Capture the cell that displays the provided text and extract its [X, Y] central coordinate. 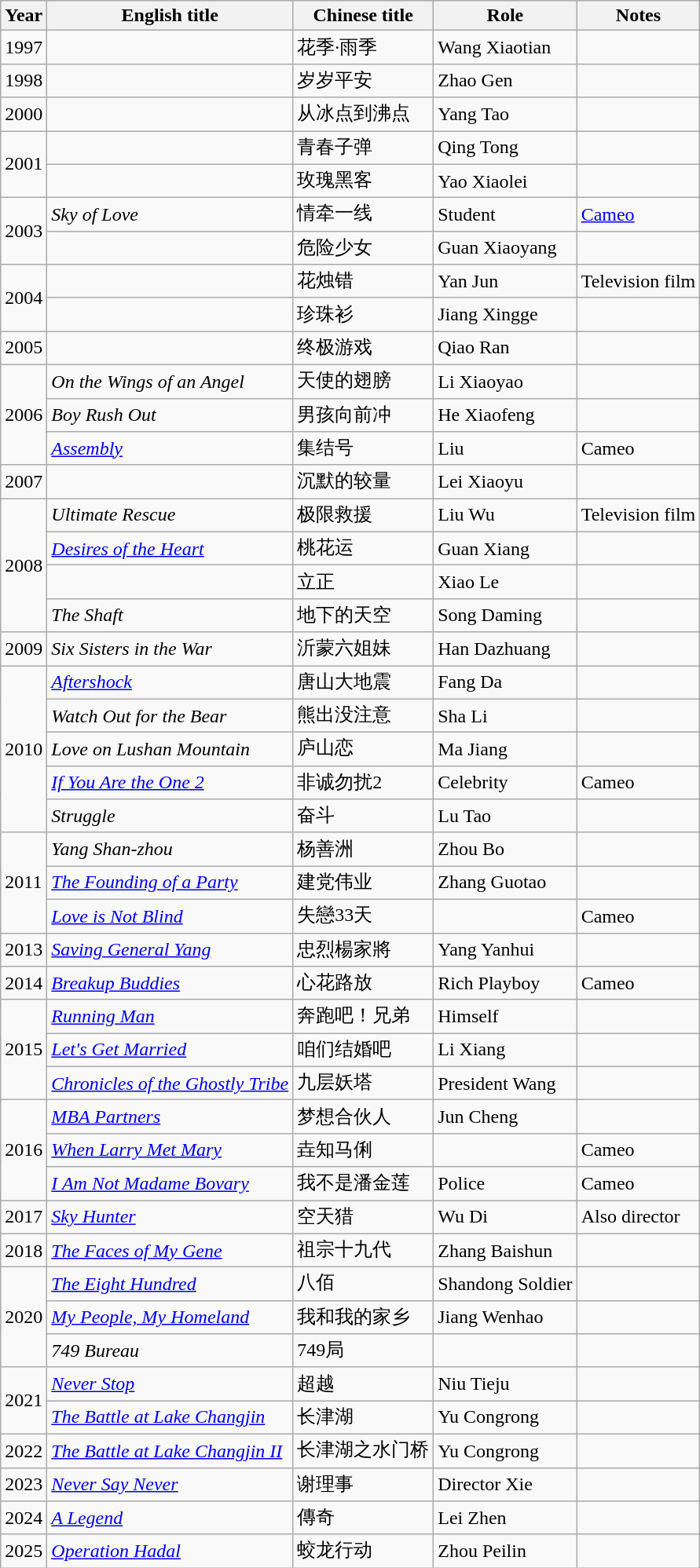
Never Stop [170, 1383]
Li Xiaoyao [505, 382]
八佰 [363, 1285]
奋斗 [363, 817]
When Larry Met Mary [170, 1150]
Also director [638, 1217]
Boy Rush Out [170, 415]
Six Sisters in the War [170, 649]
Year [24, 16]
2016 [24, 1150]
天使的翅膀 [363, 382]
MBA Partners [170, 1117]
Director Xie [505, 1484]
Lei Xiaoyu [505, 482]
Aftershock [170, 683]
2001 [24, 163]
2008 [24, 565]
Yang Yanhui [505, 950]
失戀33天 [363, 916]
男孩向前冲 [363, 415]
2007 [24, 482]
情牵一线 [363, 215]
Lu Tao [505, 817]
梦想合伙人 [363, 1117]
我不是潘金莲 [363, 1184]
2013 [24, 950]
A Legend [170, 1519]
咱们结婚吧 [363, 1051]
Zhang Baishun [505, 1250]
1997 [24, 47]
Operation Hadal [170, 1552]
Running Man [170, 1016]
Desires of the Heart [170, 548]
危险少女 [363, 248]
傳奇 [363, 1519]
Role [505, 16]
Watch Out for the Bear [170, 716]
Chronicles of the Ghostly Tribe [170, 1084]
On the Wings of an Angel [170, 382]
超越 [363, 1383]
Himself [505, 1016]
The Founding of a Party [170, 883]
Wu Di [505, 1217]
沂蒙六姐妹 [363, 649]
Li Xiang [505, 1051]
心花路放 [363, 983]
非诚勿扰2 [363, 782]
2020 [24, 1318]
The Battle at Lake Changjin [170, 1418]
President Wang [505, 1084]
Lei Zhen [505, 1519]
Breakup Buddies [170, 983]
珍珠衫 [363, 314]
Sky of Love [170, 215]
2009 [24, 649]
The Faces of My Gene [170, 1250]
Assembly [170, 449]
玫瑰黑客 [363, 181]
Chinese title [363, 16]
祖宗十九代 [363, 1250]
2003 [24, 231]
奔跑吧！兄弟 [363, 1016]
Zhang Guotao [505, 883]
桃花运 [363, 548]
Wang Xiaotian [505, 47]
The Battle at Lake Changjin II [170, 1451]
集结号 [363, 449]
Ultimate Rescue [170, 515]
2014 [24, 983]
2024 [24, 1519]
2004 [24, 298]
Love is Not Blind [170, 916]
2017 [24, 1217]
Jiang Xingge [505, 314]
2021 [24, 1401]
终极游戏 [363, 349]
Notes [638, 16]
2022 [24, 1451]
Saving General Yang [170, 950]
Liu Wu [505, 515]
Police [505, 1184]
Niu Tieju [505, 1383]
1998 [24, 80]
极限救援 [363, 515]
Celebrity [505, 782]
杨善洲 [363, 850]
唐山大地震 [363, 683]
Never Say Never [170, 1484]
岁岁平安 [363, 80]
九层妖塔 [363, 1084]
Love on Lushan Mountain [170, 749]
Zhou Peilin [505, 1552]
2023 [24, 1484]
青春子弹 [363, 148]
749 Bureau [170, 1351]
Xiao Le [505, 583]
749局 [363, 1351]
我和我的家乡 [363, 1318]
Guan Xiaoyang [505, 248]
2015 [24, 1050]
He Xiaofeng [505, 415]
Student [505, 215]
2006 [24, 415]
Qiao Ran [505, 349]
忠烈楊家將 [363, 950]
2005 [24, 349]
空天猎 [363, 1217]
Ma Jiang [505, 749]
Zhao Gen [505, 80]
The Shaft [170, 616]
建党伟业 [363, 883]
Guan Xiang [505, 548]
熊出没注意 [363, 716]
垚知马俐 [363, 1150]
Jiang Wenhao [505, 1318]
蛟龙行动 [363, 1552]
长津湖 [363, 1418]
花季·雨季 [363, 47]
Sha Li [505, 716]
English title [170, 16]
Yan Jun [505, 281]
Zhou Bo [505, 850]
从冰点到沸点 [363, 115]
I Am Not Madame Bovary [170, 1184]
2010 [24, 749]
Fang Da [505, 683]
Yao Xiaolei [505, 181]
Han Dazhuang [505, 649]
2011 [24, 883]
Let's Get Married [170, 1051]
2000 [24, 115]
Yang Tao [505, 115]
地下的天空 [363, 616]
2018 [24, 1250]
My People, My Homeland [170, 1318]
Liu [505, 449]
庐山恋 [363, 749]
沉默的较量 [363, 482]
谢理事 [363, 1484]
Song Daming [505, 616]
Jun Cheng [505, 1117]
花烛错 [363, 281]
Qing Tong [505, 148]
立正 [363, 583]
Rich Playboy [505, 983]
Struggle [170, 817]
2025 [24, 1552]
The Eight Hundred [170, 1285]
长津湖之水门桥 [363, 1451]
Shandong Soldier [505, 1285]
Yang Shan-zhou [170, 850]
If You Are the One 2 [170, 782]
Sky Hunter [170, 1217]
